Determine the (x, y) coordinate at the center of the cell enclosing the given text.  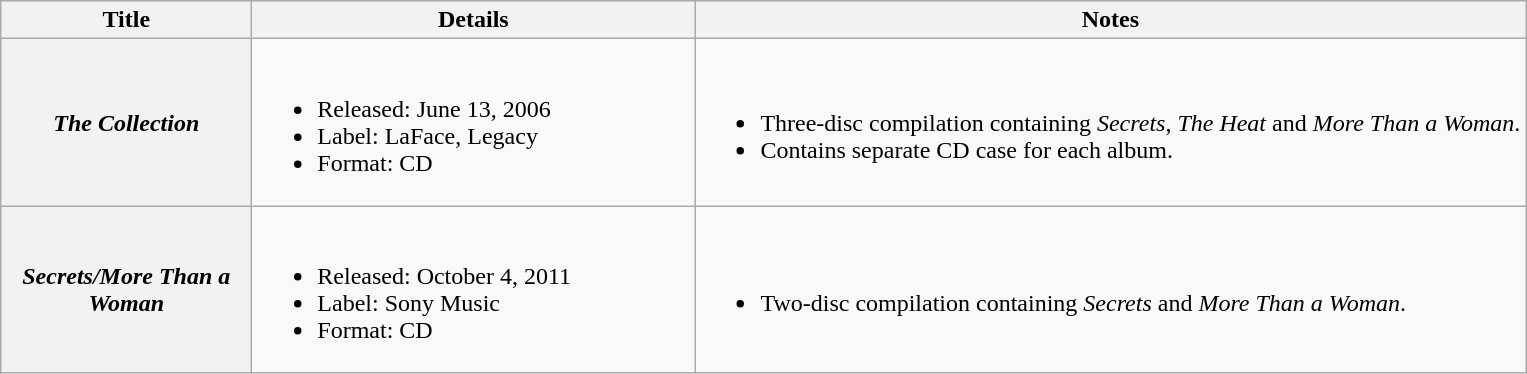
Two-disc compilation containing Secrets and More Than a Woman. (1110, 290)
Notes (1110, 20)
Details (474, 20)
Released: October 4, 2011Label: Sony MusicFormat: CD (474, 290)
Title (126, 20)
Secrets/More Than a Woman (126, 290)
The Collection (126, 122)
Three-disc compilation containing Secrets, The Heat and More Than a Woman.Contains separate CD case for each album. (1110, 122)
Released: June 13, 2006Label: LaFace, LegacyFormat: CD (474, 122)
